Identify which cell holds the provided text, then report its [X, Y] central coordinate. 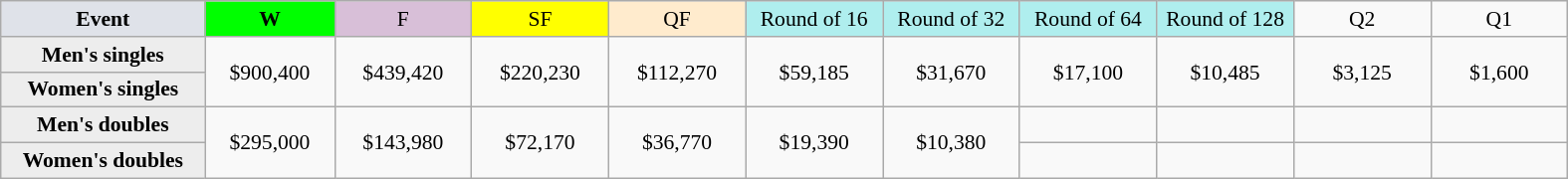
Women's doubles [104, 161]
Women's singles [104, 89]
$59,185 [814, 72]
Round of 32 [951, 19]
W [270, 19]
$10,485 [1226, 72]
$72,170 [541, 143]
Round of 128 [1226, 19]
$295,000 [270, 143]
$3,125 [1362, 72]
Q1 [1499, 19]
$900,400 [270, 72]
F [403, 19]
$143,980 [403, 143]
$1,600 [1499, 72]
Men's singles [104, 55]
SF [541, 19]
$439,420 [403, 72]
Q2 [1362, 19]
$19,390 [814, 143]
Event [104, 19]
$220,230 [541, 72]
Round of 16 [814, 19]
$10,380 [951, 143]
$31,670 [951, 72]
$36,770 [677, 143]
Men's doubles [104, 125]
$112,270 [677, 72]
Round of 64 [1088, 19]
$17,100 [1088, 72]
QF [677, 19]
